Find where the given text appears and provide that cell's center as (X, Y) coordinate. 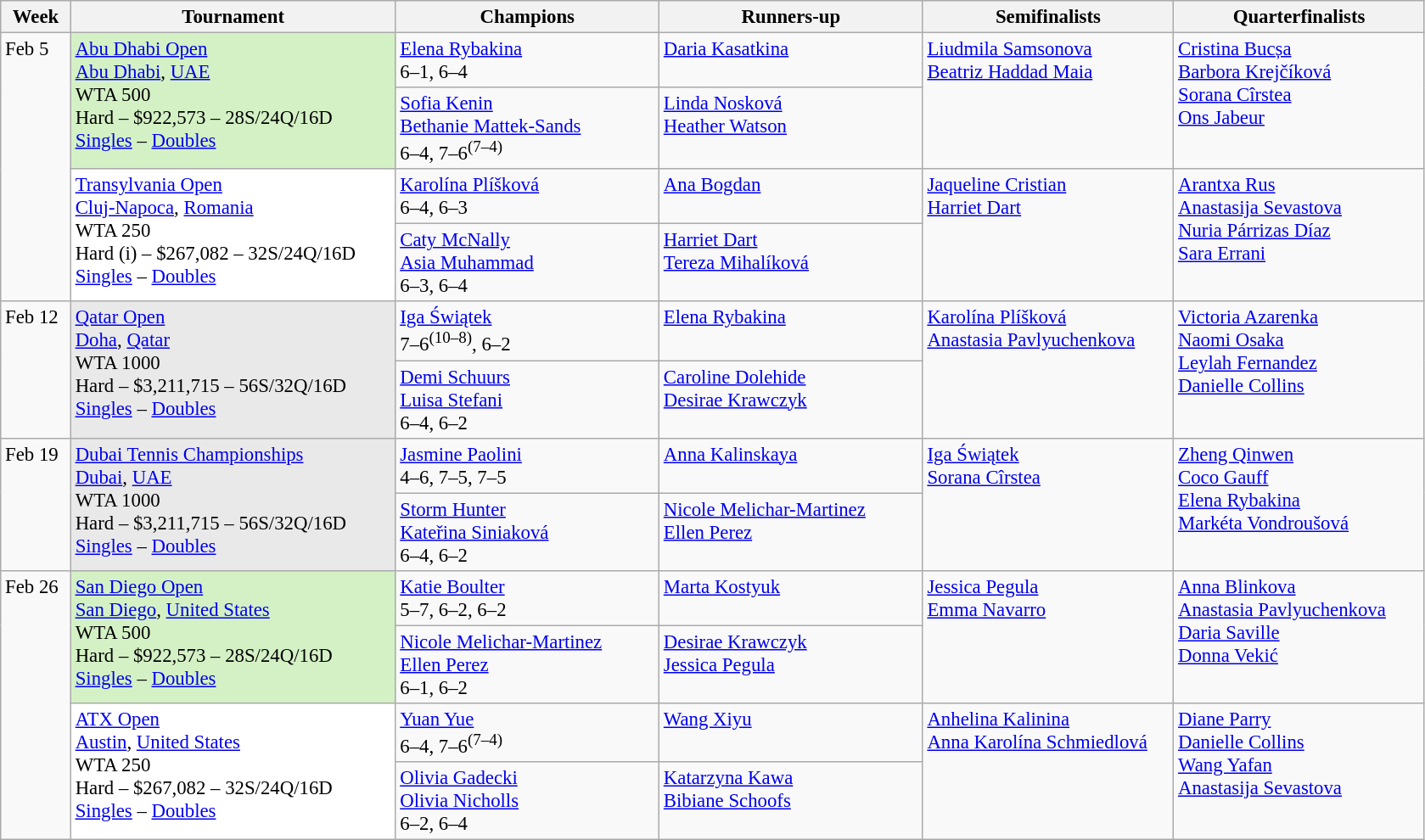
Ana Bogdan (791, 197)
Runners-up (791, 17)
Wang Xiyu (791, 733)
Karolína Plíšková Anastasia Pavlyuchenkova (1048, 370)
Anna Kalinskaya (791, 465)
Dubai Tennis Championships Dubai, UAE WTA 1000 Hard – $3,211,715 – 56S/32Q/16D Singles – Doubles (233, 504)
Anna Blinkova Anastasia Pavlyuchenkova Daria Saville Donna Vekić (1299, 636)
Elena Rybakina (791, 331)
Sofia Kenin Bethanie Mattek-Sands 6–4, 7–6(7–4) (528, 128)
Caroline Dolehide Desirae Krawczyk (791, 400)
Nicole Melichar-Martinez Ellen Perez 6–1, 6–2 (528, 664)
Liudmila Samsonova Beatriz Haddad Maia (1048, 102)
Iga Świątek Sorana Cîrstea (1048, 504)
San Diego Open San Diego, United States WTA 500 Hard – $922,573 – 28S/24Q/16D Singles – Doubles (233, 636)
ATX Open Austin, United States WTA 250 Hard – $267,082 – 32S/24Q/16D Singles – Doubles (233, 772)
Diane Parry Danielle Collins Wang Yafan Anastasija Sevastova (1299, 772)
Cristina Bucșa Barbora Krejčíková Sorana Cîrstea Ons Jabeur (1299, 102)
Zheng Qinwen Coco Gauff Elena Rybakina Markéta Vondroušová (1299, 504)
Feb 19 (36, 504)
Jessica Pegula Emma Navarro (1048, 636)
Storm Hunter Kateřina Siniaková 6–4, 6–2 (528, 532)
Jasmine Paolini 4–6, 7–5, 7–5 (528, 465)
Karolína Plíšková 6–4, 6–3 (528, 197)
Olivia Gadecki Olivia Nicholls 6–2, 6–4 (528, 801)
Marta Kostyuk (791, 597)
Arantxa Rus Anastasija Sevastova Nuria Párrizas Díaz Sara Errani (1299, 235)
Champions (528, 17)
Demi Schuurs Luisa Stefani 6–4, 6–2 (528, 400)
Linda Nosková Heather Watson (791, 128)
Feb 5 (36, 168)
Semifinalists (1048, 17)
Quarterfinalists (1299, 17)
Katie Boulter 5–7, 6–2, 6–2 (528, 597)
Anhelina Kalinina Anna Karolína Schmiedlová (1048, 772)
Katarzyna Kawa Bibiane Schoofs (791, 801)
Week (36, 17)
Iga Świątek 7–6(10–8), 6–2 (528, 331)
Qatar Open Doha, Qatar WTA 1000 Hard – $3,211,715 – 56S/32Q/16D Singles – Doubles (233, 370)
Feb 12 (36, 370)
Yuan Yue 6–4, 7–6(7–4) (528, 733)
Daria Kasatkina (791, 61)
Jaqueline Cristian Harriet Dart (1048, 235)
Abu Dhabi Open Abu Dhabi, UAE WTA 500 Hard – $922,573 – 28S/24Q/16D Singles – Doubles (233, 102)
Transylvania Open Cluj-Napoca, Romania WTA 250 Hard (i) – $267,082 – 32S/24Q/16D Singles – Doubles (233, 235)
Tournament (233, 17)
Caty McNally Asia Muhammad 6–3, 6–4 (528, 263)
Nicole Melichar-Martinez Ellen Perez (791, 532)
Desirae Krawczyk Jessica Pegula (791, 664)
Elena Rybakina 6–1, 6–4 (528, 61)
Victoria Azarenka Naomi Osaka Leylah Fernandez Danielle Collins (1299, 370)
Harriet Dart Tereza Mihalíková (791, 263)
Feb 26 (36, 704)
